Output the (X, Y) coordinate of the center of the cell containing the given text.  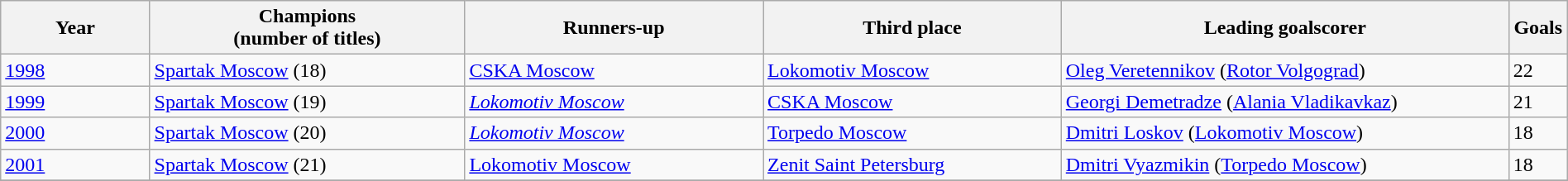
Goals (1538, 28)
Georgi Demetradze (Alania Vladikavkaz) (1285, 102)
2001 (75, 164)
Spartak Moscow (19) (308, 102)
Runners-up (614, 28)
2000 (75, 133)
1999 (75, 102)
Dmitri Vyazmikin (Torpedo Moscow) (1285, 164)
Third place (913, 28)
Dmitri Loskov (Lokomotiv Moscow) (1285, 133)
Spartak Moscow (20) (308, 133)
1998 (75, 70)
22 (1538, 70)
Oleg Veretennikov (Rotor Volgograd) (1285, 70)
Zenit Saint Petersburg (913, 164)
Torpedo Moscow (913, 133)
Champions(number of titles) (308, 28)
Spartak Moscow (18) (308, 70)
Leading goalscorer (1285, 28)
Spartak Moscow (21) (308, 164)
Year (75, 28)
21 (1538, 102)
